Locate the cell with the specified text and output its [X, Y] center coordinate. 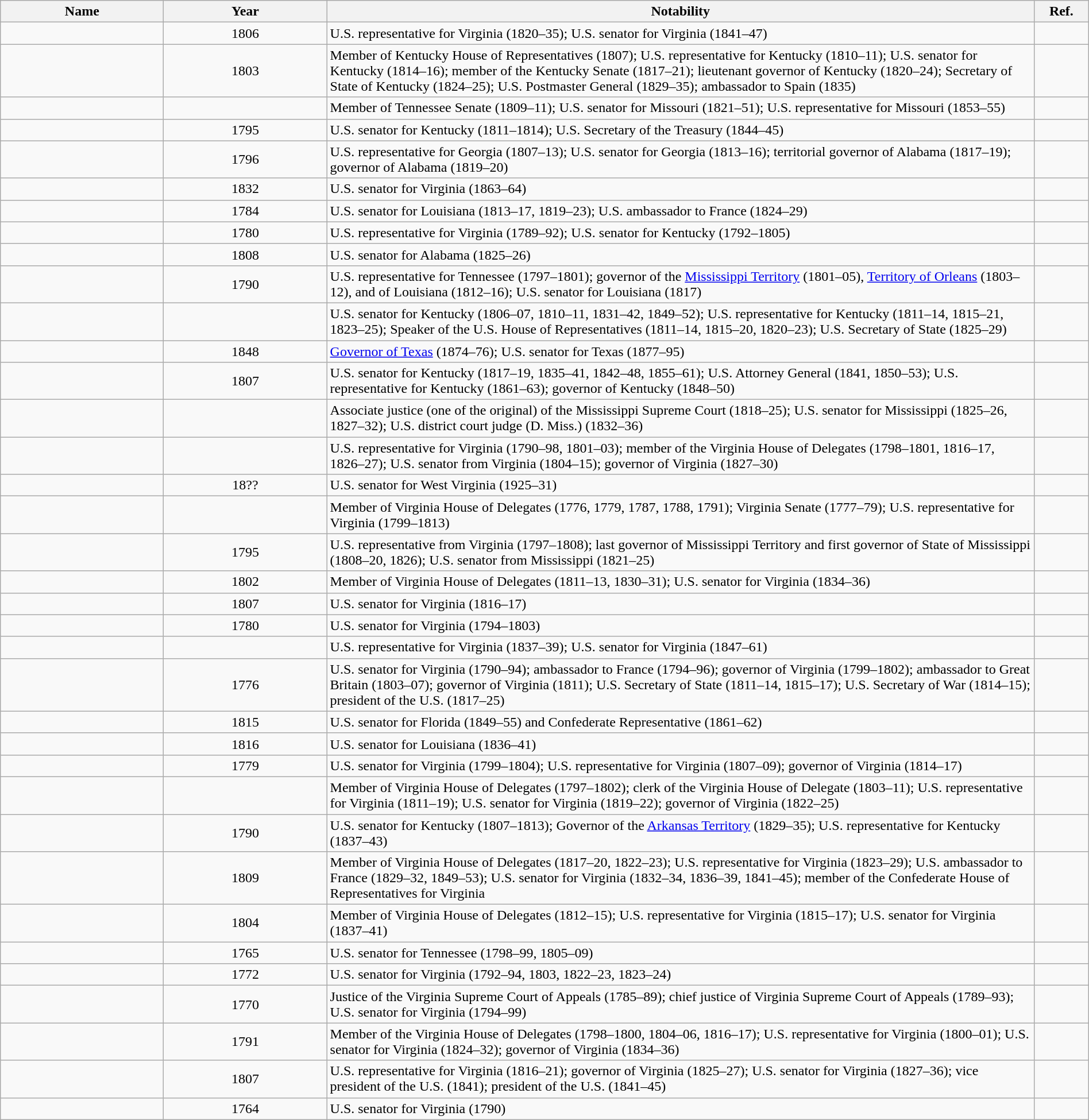
U.S. senator for Louisiana (1813–17, 1819–23); U.S. ambassador to France (1824–29) [680, 211]
1791 [245, 1042]
1784 [245, 211]
Ref. [1061, 11]
1815 [245, 722]
1808 [245, 254]
Member of Virginia House of Delegates (1811–13, 1830–31); U.S. senator for Virginia (1834–36) [680, 582]
1832 [245, 189]
1796 [245, 160]
U.S. senator for Virginia (1790) [680, 1109]
1848 [245, 351]
U.S. senator for Virginia (1794–1803) [680, 625]
U.S. senator for Alabama (1825–26) [680, 254]
U.S. senator for West Virginia (1925–31) [680, 485]
1816 [245, 744]
U.S. senator for Virginia (1799–1804); U.S. representative for Virginia (1807–09); governor of Virginia (1814–17) [680, 766]
1764 [245, 1109]
U.S. senator for Tennessee (1798–99, 1805–09) [680, 953]
Member of Virginia House of Delegates (1776, 1779, 1787, 1788, 1791); Virginia Senate (1777–79); U.S. representative for Virginia (1799–1813) [680, 515]
Notability [680, 11]
Member of Tennessee Senate (1809–11); U.S. senator for Missouri (1821–51); U.S. representative for Missouri (1853–55) [680, 108]
Name [82, 11]
1804 [245, 924]
U.S. senator for Kentucky (1807–1813); Governor of the Arkansas Territory (1829–35); U.S. representative for Kentucky (1837–43) [680, 833]
U.S. senator for Virginia (1863–64) [680, 189]
1803 [245, 71]
U.S. representative for Virginia (1837–39); U.S. senator for Virginia (1847–61) [680, 647]
1772 [245, 975]
1770 [245, 1004]
U.S. representative for Virginia (1789–92); U.S. senator for Kentucky (1792–1805) [680, 233]
U.S. senator for Virginia (1816–17) [680, 604]
1765 [245, 953]
1809 [245, 878]
U.S. senator for Kentucky (1811–1814); U.S. Secretary of the Treasury (1844–45) [680, 130]
18?? [245, 485]
1806 [245, 33]
1779 [245, 766]
Governor of Texas (1874–76); U.S. senator for Texas (1877–95) [680, 351]
1802 [245, 582]
U.S. senator for Florida (1849–55) and Confederate Representative (1861–62) [680, 722]
U.S. senator for Virginia (1792–94, 1803, 1822–23, 1823–24) [680, 975]
Year [245, 11]
U.S. senator for Louisiana (1836–41) [680, 744]
Member of Virginia House of Delegates (1812–15); U.S. representative for Virginia (1815–17); U.S. senator for Virginia (1837–41) [680, 924]
1776 [245, 685]
U.S. representative for Virginia (1820–35); U.S. senator for Virginia (1841–47) [680, 33]
